Return the (X, Y) coordinate for the center point of the cell that contains the specified text.  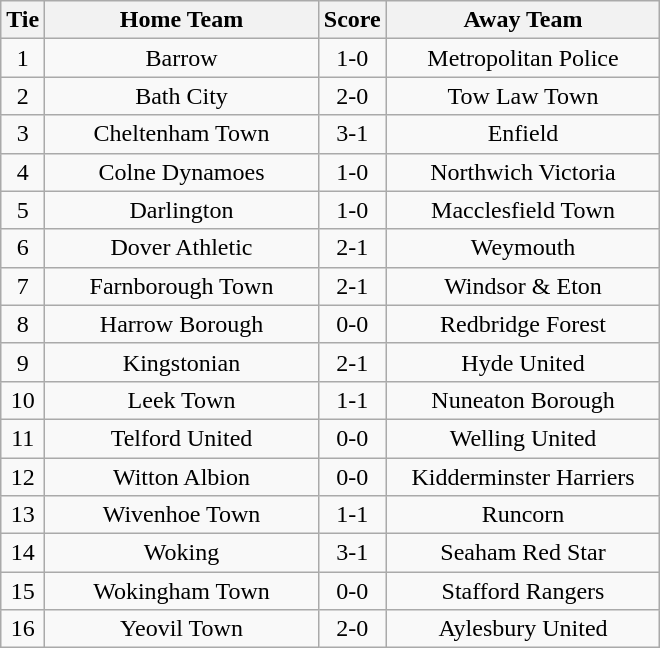
4 (23, 172)
13 (23, 515)
10 (23, 400)
Tow Law Town (523, 96)
Macclesfield Town (523, 210)
Weymouth (523, 248)
Hyde United (523, 362)
2 (23, 96)
Aylesbury United (523, 629)
Witton Albion (182, 477)
Telford United (182, 438)
Redbridge Forest (523, 324)
14 (23, 553)
Wokingham Town (182, 591)
16 (23, 629)
Cheltenham Town (182, 134)
Score (352, 20)
Enfield (523, 134)
6 (23, 248)
Darlington (182, 210)
Bath City (182, 96)
Home Team (182, 20)
11 (23, 438)
Metropolitan Police (523, 58)
Kidderminster Harriers (523, 477)
Farnborough Town (182, 286)
5 (23, 210)
Colne Dynamoes (182, 172)
Away Team (523, 20)
Welling United (523, 438)
Windsor & Eton (523, 286)
Northwich Victoria (523, 172)
Leek Town (182, 400)
Kingstonian (182, 362)
Dover Athletic (182, 248)
Barrow (182, 58)
Seaham Red Star (523, 553)
15 (23, 591)
1 (23, 58)
Runcorn (523, 515)
Yeovil Town (182, 629)
Wivenhoe Town (182, 515)
3 (23, 134)
Stafford Rangers (523, 591)
7 (23, 286)
Harrow Borough (182, 324)
12 (23, 477)
Nuneaton Borough (523, 400)
Woking (182, 553)
8 (23, 324)
Tie (23, 20)
9 (23, 362)
